For the text-containing cell, return its midpoint in [X, Y] coordinate format. 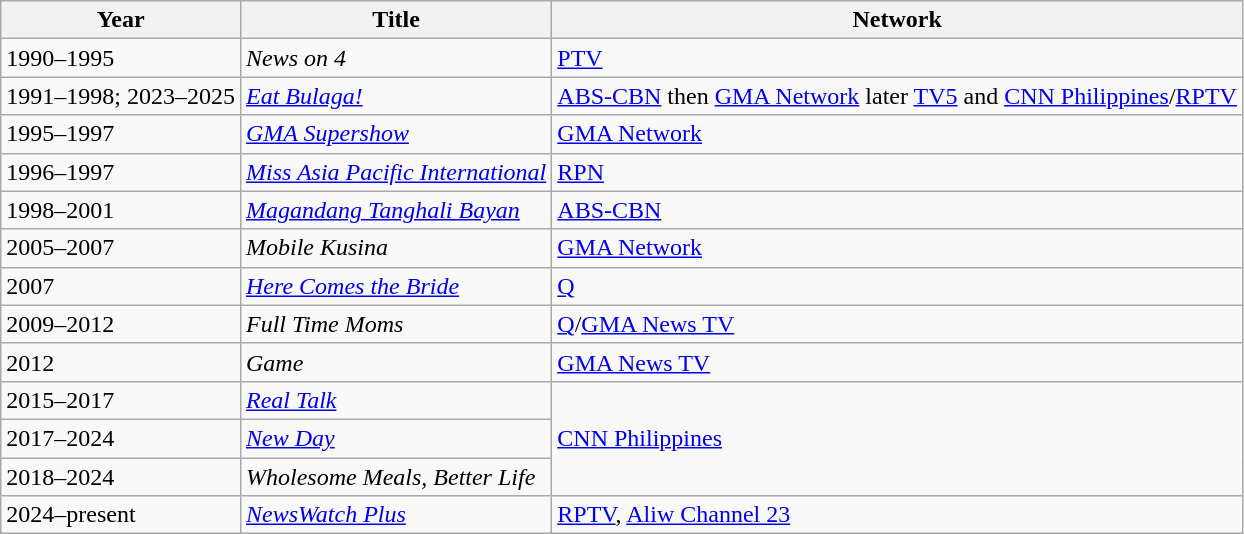
2007 [121, 286]
1996–1997 [121, 172]
Q/GMA News TV [898, 324]
2018–2024 [121, 477]
New Day [396, 438]
Year [121, 20]
Eat Bulaga! [396, 96]
Full Time Moms [396, 324]
2017–2024 [121, 438]
Magandang Tanghali Bayan [396, 210]
Game [396, 362]
1990–1995 [121, 58]
1995–1997 [121, 134]
Title [396, 20]
RPTV, Aliw Channel 23 [898, 515]
Mobile Kusina [396, 248]
1991–1998; 2023–2025 [121, 96]
ABS-CBN [898, 210]
Network [898, 20]
NewsWatch Plus [396, 515]
ABS-CBN then GMA Network later TV5 and CNN Philippines/RPTV [898, 96]
2005–2007 [121, 248]
2009–2012 [121, 324]
2024–present [121, 515]
PTV [898, 58]
GMA Supershow [396, 134]
News on 4 [396, 58]
Real Talk [396, 400]
2015–2017 [121, 400]
Here Comes the Bride [396, 286]
Wholesome Meals, Better Life [396, 477]
2012 [121, 362]
RPN [898, 172]
Q [898, 286]
1998–2001 [121, 210]
Miss Asia Pacific International [396, 172]
CNN Philippines [898, 438]
GMA News TV [898, 362]
